Return (X, Y) of the center of cell containing provided text 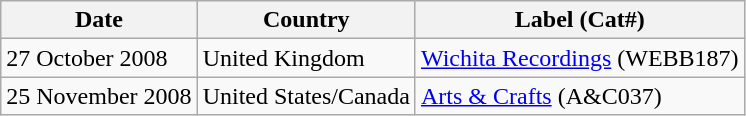
United States/Canada (306, 96)
Arts & Crafts (A&C037) (580, 96)
25 November 2008 (99, 96)
United Kingdom (306, 58)
Wichita Recordings (WEBB187) (580, 58)
27 October 2008 (99, 58)
Date (99, 20)
Label (Cat#) (580, 20)
Country (306, 20)
